Determine the [x, y] coordinate at the center of the cell enclosing the given text.  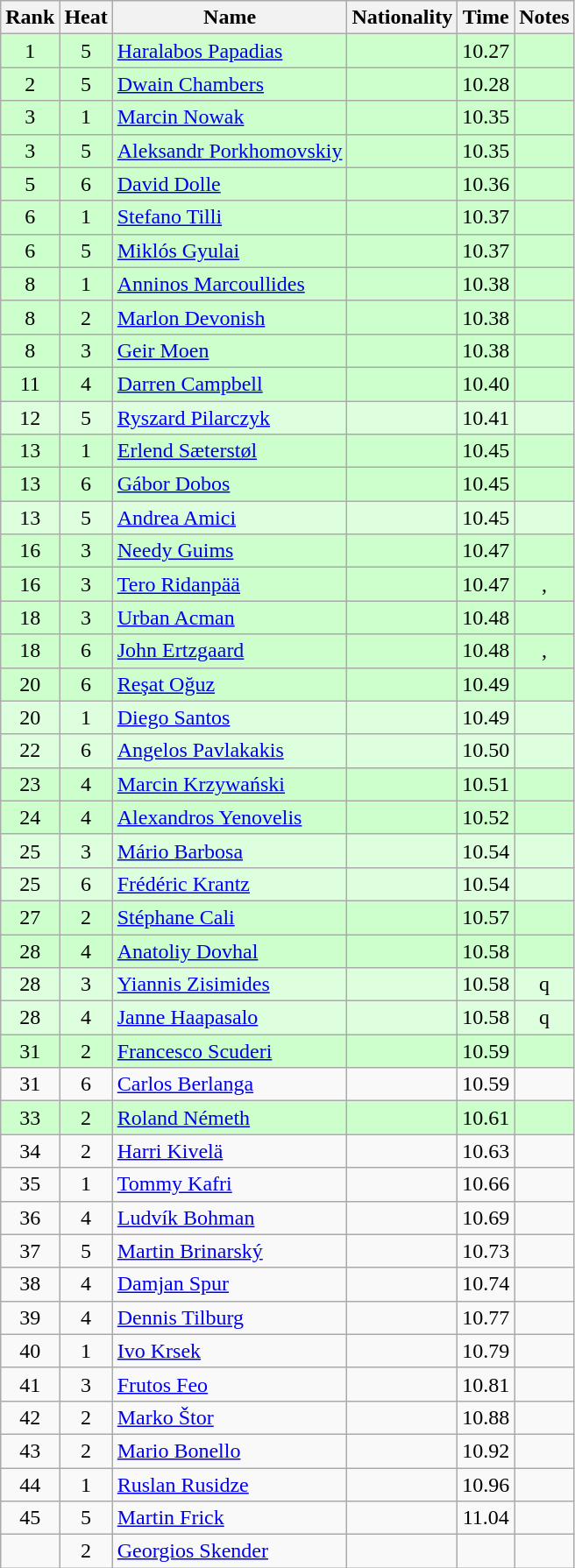
Harri Kivelä [230, 1151]
Name [230, 18]
Roland Németh [230, 1118]
David Dolle [230, 184]
10.27 [486, 51]
10.73 [486, 1251]
10.61 [486, 1118]
23 [30, 784]
Stefano Tilli [230, 217]
10.74 [486, 1284]
10.57 [486, 917]
11.04 [486, 1518]
10.77 [486, 1317]
Anatoliy Dovhal [230, 950]
33 [30, 1118]
Alexandros Yenovelis [230, 817]
Haralabos Papadias [230, 51]
Damjan Spur [230, 1284]
38 [30, 1284]
Andrea Amici [230, 518]
Marcin Krzywański [230, 784]
10.36 [486, 184]
Gábor Dobos [230, 484]
Ruslan Rusidze [230, 1485]
10.92 [486, 1451]
Marko Štor [230, 1417]
Janne Haapasalo [230, 1018]
John Ertzgaard [230, 651]
10.88 [486, 1417]
Marcin Nowak [230, 117]
11 [30, 384]
Francesco Scuderi [230, 1051]
40 [30, 1351]
Nationality [402, 18]
Mário Barbosa [230, 851]
10.69 [486, 1218]
Aleksandr Porkhomovskiy [230, 151]
Needy Guims [230, 551]
42 [30, 1417]
Heat [86, 18]
10.63 [486, 1151]
Martin Brinarský [230, 1251]
34 [30, 1151]
Reşat Oğuz [230, 684]
10.66 [486, 1184]
Frutos Feo [230, 1384]
39 [30, 1317]
10.52 [486, 817]
Geir Moen [230, 350]
Time [486, 18]
Anninos Marcoullides [230, 284]
10.41 [486, 418]
Georgios Skender [230, 1551]
Rank [30, 18]
12 [30, 418]
Yiannis Zisimides [230, 985]
Darren Campbell [230, 384]
10.51 [486, 784]
Ludvík Bohman [230, 1218]
Urban Acman [230, 618]
Marlon Devonish [230, 317]
44 [30, 1485]
Diego Santos [230, 717]
10.28 [486, 84]
Ivo Krsek [230, 1351]
10.40 [486, 384]
Mario Bonello [230, 1451]
Erlend Sæterstøl [230, 451]
Dennis Tilburg [230, 1317]
27 [30, 917]
Tommy Kafri [230, 1184]
Ryszard Pilarczyk [230, 418]
36 [30, 1218]
41 [30, 1384]
Martin Frick [230, 1518]
10.50 [486, 751]
10.96 [486, 1485]
Tero Ridanpää [230, 584]
10.81 [486, 1384]
22 [30, 751]
35 [30, 1184]
10.79 [486, 1351]
Angelos Pavlakakis [230, 751]
Stéphane Cali [230, 917]
Notes [544, 18]
Carlos Berlanga [230, 1084]
37 [30, 1251]
43 [30, 1451]
24 [30, 817]
Miklós Gyulai [230, 251]
45 [30, 1518]
Dwain Chambers [230, 84]
Frédéric Krantz [230, 884]
